Return the [x, y] coordinate for the center point of the cell that contains the specified text.  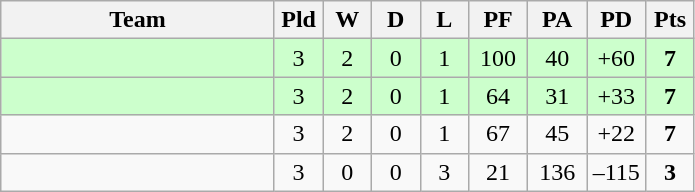
45 [558, 134]
100 [498, 58]
L [444, 20]
21 [498, 172]
PF [498, 20]
64 [498, 96]
Pld [298, 20]
Team [138, 20]
+33 [616, 96]
Pts [670, 20]
PA [558, 20]
+60 [616, 58]
–115 [616, 172]
PD [616, 20]
+22 [616, 134]
67 [498, 134]
136 [558, 172]
40 [558, 58]
D [396, 20]
W [348, 20]
31 [558, 96]
